For the text-containing cell, return its midpoint in (X, Y) coordinate format. 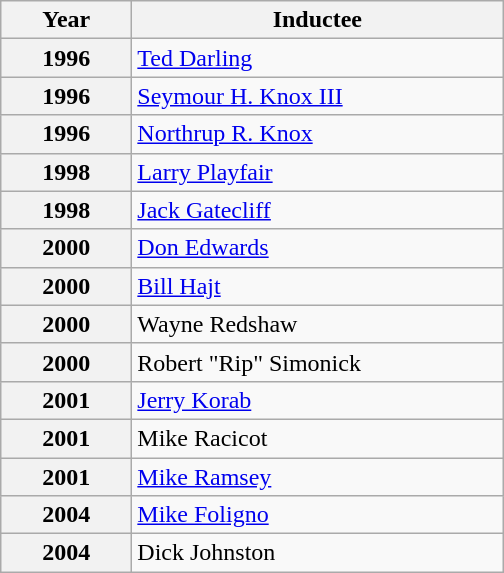
Inductee (318, 20)
Year (66, 20)
Wayne Redshaw (318, 324)
Jerry Korab (318, 400)
Mike Ramsey (318, 477)
Northrup R. Knox (318, 134)
Larry Playfair (318, 172)
Mike Racicot (318, 438)
Ted Darling (318, 58)
Dick Johnston (318, 553)
Bill Hajt (318, 286)
Don Edwards (318, 248)
Mike Foligno (318, 515)
Robert "Rip" Simonick (318, 362)
Seymour H. Knox III (318, 96)
Jack Gatecliff (318, 210)
